Determine the (X, Y) coordinate at the center of the cell enclosing the given text.  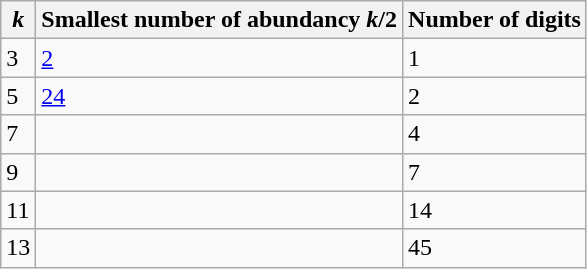
4 (495, 134)
11 (18, 210)
9 (18, 172)
Number of digits (495, 20)
5 (18, 96)
Smallest number of abundancy k/2 (220, 20)
24 (220, 96)
13 (18, 248)
1 (495, 58)
3 (18, 58)
45 (495, 248)
14 (495, 210)
k (18, 20)
